Capture the cell that displays the provided text and extract its [x, y] central coordinate. 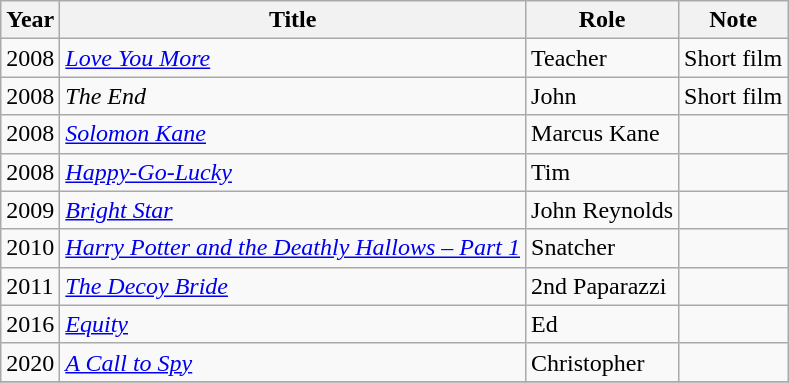
Solomon Kane [293, 134]
Equity [293, 324]
Ed [602, 324]
2010 [30, 248]
Tim [602, 172]
Christopher [602, 362]
Marcus Kane [602, 134]
2nd Paparazzi [602, 286]
Snatcher [602, 248]
Teacher [602, 58]
Note [734, 20]
2009 [30, 210]
John [602, 96]
2016 [30, 324]
Love You More [293, 58]
John Reynolds [602, 210]
The End [293, 96]
A Call to Spy [293, 362]
Year [30, 20]
Harry Potter and the Deathly Hallows – Part 1 [293, 248]
Bright Star [293, 210]
The Decoy Bride [293, 286]
Title [293, 20]
Happy-Go-Lucky [293, 172]
Role [602, 20]
2011 [30, 286]
2020 [30, 362]
